From the cell containing the given text, extract its center point as [X, Y] coordinate. 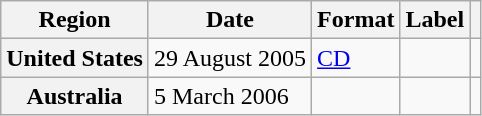
Region [75, 20]
Australia [75, 96]
5 March 2006 [230, 96]
CD [356, 58]
Label [435, 20]
United States [75, 58]
Format [356, 20]
Date [230, 20]
29 August 2005 [230, 58]
